Scan for the cell matching the given text and deliver its (X, Y) coordinate at center. 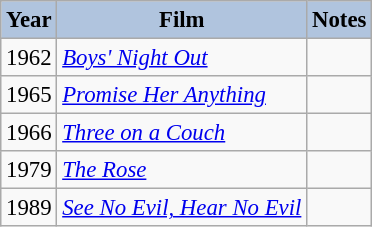
Boys' Night Out (182, 58)
Promise Her Anything (182, 95)
1989 (29, 208)
The Rose (182, 170)
See No Evil, Hear No Evil (182, 208)
Year (29, 20)
Film (182, 20)
1979 (29, 170)
Three on a Couch (182, 133)
1966 (29, 133)
1965 (29, 95)
1962 (29, 58)
Notes (340, 20)
